Output the (x, y) coordinate of the center of the cell containing the given text.  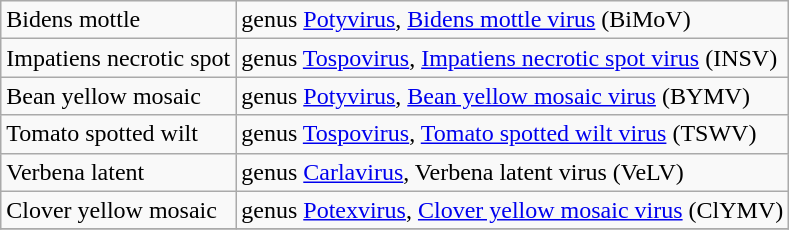
genus Tospovirus, Tomato spotted wilt virus (TSWV) (512, 134)
Bean yellow mosaic (118, 96)
Clover yellow mosaic (118, 210)
Bidens mottle (118, 20)
genus Tospovirus, Impatiens necrotic spot virus (INSV) (512, 58)
genus Carlavirus, Verbena latent virus (VeLV) (512, 172)
Verbena latent (118, 172)
Tomato spotted wilt (118, 134)
genus Potyvirus, Bidens mottle virus (BiMoV) (512, 20)
Impatiens necrotic spot (118, 58)
genus Potyvirus, Bean yellow mosaic virus (BYMV) (512, 96)
genus Potexvirus, Clover yellow mosaic virus (ClYMV) (512, 210)
